Detect which cell encompasses the target text, then output its [X, Y] center coordinate. 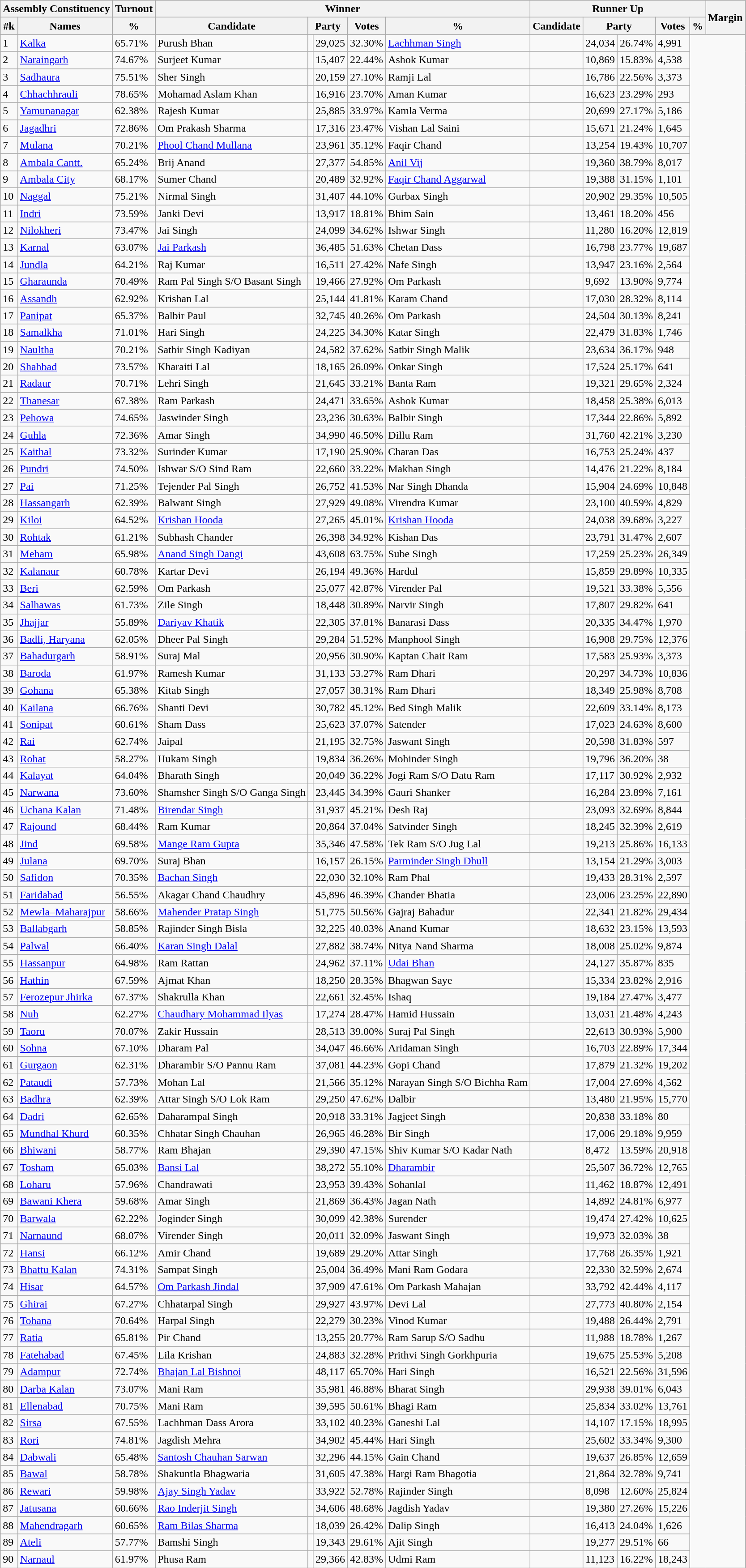
34,047 [330, 1048]
Kartar Devi [232, 571]
37 [9, 656]
36.17% [636, 350]
44.23% [367, 1065]
39 [9, 690]
34.92% [367, 537]
Hansi [65, 1252]
Ferozepur Jhirka [65, 997]
Mange Ram Gupta [232, 844]
81 [9, 1406]
#k [9, 26]
13.90% [636, 282]
65.70% [367, 1372]
26.42% [367, 1525]
Shahbad [65, 367]
33,102 [330, 1423]
Nirmal Singh [232, 196]
3,477 [673, 997]
69.70% [134, 861]
Suraj Bhan [232, 861]
27.26% [636, 1508]
Kamla Verma [458, 111]
8,708 [673, 690]
13 [9, 248]
28,513 [330, 1031]
25.98% [636, 690]
Harpal Singh [232, 1321]
Balbir Singh [458, 418]
Gain Chand [458, 1457]
39,595 [330, 1406]
45.12% [367, 707]
29,434 [673, 912]
11,123 [600, 1559]
29.20% [367, 1252]
23.29% [636, 94]
15,226 [673, 1508]
48,117 [330, 1372]
68.17% [134, 179]
64.04% [134, 776]
46.39% [367, 895]
2,607 [673, 537]
5,556 [673, 588]
Kaithal [65, 452]
Attar Singh S/O Lok Ram [232, 1099]
Ram Bilas Sharma [232, 1525]
26,752 [330, 486]
74.65% [134, 418]
Gauri Shanker [458, 793]
51.52% [367, 639]
26.35% [636, 1252]
38.31% [367, 690]
4,829 [673, 503]
31,407 [330, 196]
Darba Kalan [65, 1389]
33.14% [636, 707]
46.88% [367, 1389]
Birendar Singh [232, 810]
Chaudhary Mohammad Ilyas [232, 1014]
65.48% [134, 1457]
29,938 [600, 1389]
Bir Singh [458, 1133]
21,195 [330, 741]
Amir Chand [232, 1252]
23.82% [636, 980]
Badli, Haryana [65, 639]
60.35% [134, 1133]
3,230 [673, 435]
23,445 [330, 793]
19,360 [600, 162]
32.30% [367, 43]
19 [9, 350]
54.85% [367, 162]
6 [9, 128]
6,043 [673, 1389]
Chhatarpal Singh [232, 1304]
12,491 [673, 1184]
5,186 [673, 111]
Jatusana [65, 1508]
30,099 [330, 1218]
24,962 [330, 963]
36,485 [330, 248]
Anand Singh Dangi [232, 554]
Attar Singh [458, 1252]
27,265 [330, 520]
Aridaman Singh [458, 1048]
16,133 [673, 844]
15,334 [600, 980]
31.15% [636, 179]
1,626 [673, 1525]
52 [9, 912]
25,602 [600, 1440]
22,341 [600, 912]
1,267 [673, 1338]
51,775 [330, 912]
44.15% [367, 1457]
Onkar Singh [458, 367]
55 [9, 963]
6,013 [673, 401]
12,376 [673, 639]
42.38% [367, 1218]
28 [9, 503]
Mewla–Maharajpur [65, 912]
32.75% [367, 741]
Virender Pal [458, 588]
63.07% [134, 248]
72.74% [134, 1372]
15,859 [600, 571]
Fatehabad [65, 1355]
8,098 [600, 1491]
58.78% [134, 1474]
Nitya Nand Sharma [458, 946]
31,760 [600, 435]
Shakrulla Khan [232, 997]
Sirsa [65, 1423]
25,834 [600, 1406]
Chetan Dass [458, 248]
Akagar Chand Chaudhry [232, 895]
22,330 [600, 1269]
Janki Devi [232, 214]
26,965 [330, 1133]
22,661 [330, 997]
29,250 [330, 1099]
Bharath Singh [232, 776]
Salhawas [65, 605]
21.32% [636, 1065]
23 [9, 418]
33.18% [636, 1116]
Pehowa [65, 418]
22,305 [330, 622]
38.74% [367, 946]
Gharaunda [65, 282]
15,407 [330, 60]
Ajmat Khan [232, 980]
27.69% [636, 1082]
12,659 [673, 1457]
63.75% [367, 554]
40.23% [367, 1423]
28.32% [636, 299]
16,798 [600, 248]
30.93% [636, 1031]
Tosham [65, 1167]
74.67% [134, 60]
1,101 [673, 179]
2,674 [673, 1269]
27.92% [367, 282]
Kiloi [65, 520]
23,100 [600, 503]
Ram Bhajan [232, 1150]
20,489 [330, 179]
16,623 [600, 94]
58.85% [134, 929]
31 [9, 554]
23.47% [367, 128]
45 [9, 793]
Beri [65, 588]
32.45% [367, 997]
Ram Phal [458, 878]
Hassangarh [65, 503]
17,316 [330, 128]
56.55% [134, 895]
30.13% [636, 316]
13,593 [673, 929]
2,324 [673, 384]
11,462 [600, 1184]
53.27% [367, 673]
Kishan Das [458, 537]
Ganeshi Lal [458, 1423]
21.82% [636, 912]
Sadhaura [65, 77]
32,296 [330, 1457]
Faqir Chand Aggarwal [458, 179]
2,154 [673, 1304]
22.89% [636, 1048]
47.62% [367, 1099]
23.15% [636, 929]
Faridabad [65, 895]
44.10% [367, 196]
2,932 [673, 776]
Lachhman Dass Arora [232, 1423]
13,031 [600, 1014]
Kalanaur [65, 571]
20,297 [600, 673]
16,284 [600, 793]
18.81% [367, 214]
Narayan Singh S/O Bichha Ram [458, 1082]
Uchana Kalan [65, 810]
48 [9, 844]
19,796 [600, 759]
22,890 [673, 895]
69 [9, 1201]
Vishan Lal Saini [458, 128]
Narnaund [65, 1235]
18.87% [636, 1184]
34.73% [636, 673]
Banarasi Dass [458, 622]
12.60% [636, 1491]
72.86% [134, 128]
Suraj Mal [232, 656]
Vinod Kumar [458, 1321]
88 [9, 1525]
32.92% [367, 179]
Karan Singh Dalal [232, 946]
11,280 [600, 231]
24.81% [636, 1201]
62.31% [134, 1065]
3,003 [673, 861]
1,921 [673, 1252]
67.45% [134, 1355]
17,807 [600, 605]
9,959 [673, 1133]
29.65% [636, 384]
Brij Anand [232, 162]
25,623 [330, 724]
56 [9, 980]
4,538 [673, 60]
17,274 [330, 1014]
37,909 [330, 1286]
48.68% [367, 1508]
42.87% [367, 588]
8,173 [673, 707]
24,127 [600, 963]
Gajraj Bahadur [458, 912]
86 [9, 1491]
43.97% [367, 1304]
34.30% [367, 333]
Safidon [65, 878]
Rori [65, 1440]
19,637 [600, 1457]
23.16% [636, 265]
35,346 [330, 844]
Ratia [65, 1338]
15 [9, 282]
71.25% [134, 486]
Sohanlal [458, 1184]
23.25% [636, 895]
67.38% [134, 401]
Hisar [65, 1286]
42 [9, 741]
Dalip Singh [458, 1525]
5 [9, 111]
1,645 [673, 128]
15,770 [673, 1099]
Surender [458, 1218]
47.38% [367, 1474]
3,227 [673, 520]
Panipat [65, 316]
10,869 [600, 60]
19,521 [600, 588]
Palwal [65, 946]
29.82% [636, 605]
20,838 [600, 1116]
20.77% [367, 1338]
19,834 [330, 759]
33.22% [367, 469]
Virendra Kumar [458, 503]
42.83% [367, 1559]
62.74% [134, 741]
35,981 [330, 1389]
74.31% [134, 1269]
25.86% [636, 844]
Naggal [65, 196]
25,077 [330, 588]
24,504 [600, 316]
75 [9, 1304]
21.48% [636, 1014]
19,689 [330, 1252]
13,947 [600, 265]
Bhajan Lal Bishnoi [232, 1372]
29.89% [636, 571]
51.63% [367, 248]
79 [9, 1372]
82 [9, 1423]
Jaswinder Singh [232, 418]
17,117 [600, 776]
16,511 [330, 265]
Prithvi Singh Gorkhpuria [458, 1355]
47.15% [367, 1150]
Udai Bhan [458, 963]
57.96% [134, 1184]
57 [9, 997]
40.26% [367, 316]
20,956 [330, 656]
58.77% [134, 1150]
46.66% [367, 1048]
33.34% [636, 1440]
64.57% [134, 1286]
67 [9, 1167]
Lehri Singh [232, 384]
24,225 [330, 333]
14,476 [600, 469]
45,896 [330, 895]
2,564 [673, 265]
Sumer Chand [232, 179]
Charan Das [458, 452]
Zile Singh [232, 605]
24,038 [600, 520]
Jagdish Yadav [458, 1508]
21,869 [330, 1201]
2 [9, 60]
68.44% [134, 827]
10,505 [673, 196]
84 [9, 1457]
Ishaq [458, 997]
Nuh [65, 1014]
9,741 [673, 1474]
33.97% [367, 111]
19,433 [600, 878]
Jai Singh [232, 231]
16,521 [600, 1372]
Sher Singh [232, 77]
76 [9, 1321]
33,792 [600, 1286]
32.28% [367, 1355]
12 [9, 231]
30 [9, 537]
32.09% [367, 1235]
Assembly Constituency [56, 9]
90 [9, 1559]
23,634 [600, 350]
16,413 [600, 1525]
33.31% [367, 1116]
62.22% [134, 1218]
Zakir Hussain [232, 1031]
19,675 [600, 1355]
Radaur [65, 384]
Jai Parkash [232, 248]
25.53% [636, 1355]
39.01% [636, 1389]
52.78% [367, 1491]
Satbir Singh Malik [458, 350]
Daharampal Singh [232, 1116]
30.90% [367, 656]
Manphool Singh [458, 639]
Jaipal [232, 741]
71.01% [134, 333]
Bhagi Ram [458, 1406]
2,916 [673, 980]
27 [9, 486]
65.38% [134, 690]
13.59% [636, 1150]
29.18% [636, 1133]
58.91% [134, 656]
Loharu [65, 1184]
Bhagwan Saye [458, 980]
Ajay Singh Yadav [232, 1491]
16,916 [330, 94]
62.27% [134, 1014]
31.47% [636, 537]
Chandrawati [232, 1184]
18,165 [330, 367]
Ajit Singh [458, 1542]
17,768 [600, 1252]
64.98% [134, 963]
23,791 [600, 537]
5,208 [673, 1355]
20,049 [330, 776]
597 [673, 741]
89 [9, 1542]
17,004 [600, 1082]
9 [9, 179]
32.39% [636, 827]
30.92% [636, 776]
Bhiwani [65, 1150]
Bhim Sain [458, 214]
22.86% [636, 418]
Ram Rattan [232, 963]
13,255 [330, 1338]
Mahendragarh [65, 1525]
1,746 [673, 333]
8,241 [673, 316]
34 [9, 605]
Dadri [65, 1116]
Bansi Lal [232, 1167]
28.47% [367, 1014]
Adampur [65, 1372]
60.66% [134, 1508]
25,885 [330, 111]
Mulana [65, 145]
17.15% [636, 1423]
26.44% [636, 1321]
Ballabgarh [65, 929]
32.03% [636, 1235]
17,583 [600, 656]
20,335 [600, 622]
59.98% [134, 1491]
15,904 [600, 486]
22,660 [330, 469]
Pataudi [65, 1082]
24,883 [330, 1355]
74 [9, 1286]
40.80% [636, 1304]
74.81% [134, 1440]
11 [9, 214]
22 [9, 401]
Dalbir [458, 1099]
47 [9, 827]
70.64% [134, 1321]
38.79% [636, 162]
73.32% [134, 452]
50.61% [367, 1406]
70.35% [134, 878]
25.90% [367, 452]
75.51% [134, 77]
20,864 [330, 827]
Phool Chand Mullana [232, 145]
33 [9, 588]
37.07% [367, 724]
34.62% [367, 231]
835 [673, 963]
62.59% [134, 588]
36.43% [367, 1201]
21.95% [636, 1099]
25,004 [330, 1269]
37.04% [367, 827]
27,057 [330, 690]
23,093 [600, 810]
73.59% [134, 214]
25,144 [330, 299]
40.59% [636, 503]
2,791 [673, 1321]
65.81% [134, 1338]
19,466 [330, 282]
9,692 [600, 282]
69.58% [134, 844]
Ram Sarup S/O Sadhu [458, 1338]
18,458 [600, 401]
1,970 [673, 622]
62.38% [134, 111]
60.65% [134, 1525]
Surinder Kumar [232, 452]
62.92% [134, 299]
16,157 [330, 861]
19,213 [600, 844]
67.27% [134, 1304]
45.21% [367, 810]
Faqir Chand [458, 145]
Mohan Lal [232, 1082]
18,349 [600, 690]
Dharam Pal [232, 1048]
36.22% [367, 776]
Bed Singh Malik [458, 707]
Satender [458, 724]
Kaptan Chait Ram [458, 656]
Meham [65, 554]
Anand Kumar [458, 929]
Ram Kumar [232, 827]
10,335 [673, 571]
22,030 [330, 878]
33,922 [330, 1491]
21.22% [636, 469]
13,761 [673, 1406]
456 [673, 214]
Bamshi Singh [232, 1542]
19,388 [600, 179]
Mani Ram Godara [458, 1269]
70 [9, 1218]
Subhash Chander [232, 537]
66.40% [134, 946]
30.63% [367, 418]
Jogi Ram S/O Datu Ram [458, 776]
71.48% [134, 810]
9,774 [673, 282]
Kalka [65, 43]
36 [9, 639]
62.05% [134, 639]
Nar Singh Dhanda [458, 486]
25,507 [600, 1167]
20,902 [600, 196]
27,773 [600, 1304]
25.17% [636, 367]
42.44% [636, 1286]
47.61% [367, 1286]
Bahadurgarh [65, 656]
72 [9, 1252]
Gurbax Singh [458, 196]
Surjeet Kumar [232, 60]
Hamid Hussain [458, 1014]
70.49% [134, 282]
32,745 [330, 316]
Jagan Nath [458, 1201]
21,566 [330, 1082]
948 [673, 350]
Jhajjar [65, 622]
19,321 [600, 384]
Udmi Ram [458, 1559]
Satbir Singh Kadiyan [232, 350]
27.47% [636, 997]
7,161 [673, 793]
31,133 [330, 673]
Margin [725, 17]
39.00% [367, 1031]
8,844 [673, 810]
Lachhman Singh [458, 43]
20,598 [600, 741]
17,030 [600, 299]
5,892 [673, 418]
Mohamad Aslam Khan [232, 94]
58.66% [134, 912]
14,107 [600, 1423]
Hukam Singh [232, 759]
23.70% [367, 94]
Ambala Cantt. [65, 162]
Rohtak [65, 537]
23.77% [636, 248]
Kitab Singh [232, 690]
34,902 [330, 1440]
18,008 [600, 946]
9,300 [673, 1440]
Katar Singh [458, 333]
19.43% [636, 145]
36.26% [367, 759]
46 [9, 810]
Taoru [65, 1031]
Devi Lal [458, 1304]
27,929 [330, 503]
Jagdish Mehra [232, 1440]
Hassanpur [65, 963]
Satvinder Singh [458, 827]
Narvir Singh [458, 605]
78.65% [134, 94]
Hargi Ram Bhagotia [458, 1474]
34,990 [330, 435]
2,597 [673, 878]
67.59% [134, 980]
Assandh [65, 299]
47.58% [367, 844]
18,632 [600, 929]
34.47% [636, 622]
31,937 [330, 810]
27.17% [636, 111]
7 [9, 145]
60.78% [134, 571]
24 [9, 435]
Jagjeet Singh [458, 1116]
Rao Inderjit Singh [232, 1508]
Turnout [134, 9]
50.56% [367, 912]
58.27% [134, 759]
70.71% [134, 384]
8,184 [673, 469]
Joginder Singh [232, 1218]
28.31% [636, 878]
66.76% [134, 707]
Narwana [65, 793]
46.50% [367, 435]
18,995 [673, 1423]
70.07% [134, 1031]
14 [9, 265]
43 [9, 759]
25.24% [636, 452]
Hathin [65, 980]
Bharat Singh [458, 1389]
11,988 [600, 1338]
62 [9, 1082]
4,991 [673, 43]
Dharambir [458, 1167]
10,625 [673, 1218]
29.61% [367, 1542]
26,194 [330, 571]
Karam Chand [458, 299]
55.10% [367, 1167]
41.81% [367, 299]
17,524 [600, 367]
20,699 [600, 111]
Sham Dass [232, 724]
19,343 [330, 1542]
57.77% [134, 1542]
21.29% [636, 861]
Santosh Chauhan Sarwan [232, 1457]
75.21% [134, 196]
18,448 [330, 605]
18,039 [330, 1525]
Om Parkash Jindal [232, 1286]
21 [9, 384]
29,927 [330, 1304]
16,786 [600, 77]
Rohat [65, 759]
Banta Ram [458, 384]
16,908 [600, 639]
32.69% [636, 810]
13,480 [600, 1099]
24,582 [330, 350]
Chander Bhatia [458, 895]
37.81% [367, 622]
32 [9, 571]
37.11% [367, 963]
34,606 [330, 1508]
67.10% [134, 1048]
73 [9, 1269]
Julana [65, 861]
Balwant Singh [232, 503]
32.78% [636, 1474]
Guhla [65, 435]
10,836 [673, 673]
Chhatar Singh Chauhan [232, 1133]
Yamunanagar [65, 111]
Suraj Pal Singh [458, 1031]
9,874 [673, 946]
Thanesar [65, 401]
66.12% [134, 1252]
Nafe Singh [458, 265]
36.72% [636, 1167]
22,609 [600, 707]
58 [9, 1014]
15.83% [636, 60]
40 [9, 707]
29,390 [330, 1150]
Dharambir S/O Pannu Ram [232, 1065]
32.10% [367, 878]
33.21% [367, 384]
Samalkha [65, 333]
13,461 [600, 214]
23,006 [600, 895]
17 [9, 316]
67.37% [134, 997]
5,900 [673, 1031]
68 [9, 1184]
64 [9, 1116]
45.01% [367, 520]
Ellenabad [65, 1406]
Kailana [65, 707]
Baroda [65, 673]
Aman Kumar [458, 94]
32,225 [330, 929]
Sonipat [65, 724]
42.21% [636, 435]
55.89% [134, 622]
63 [9, 1099]
37.62% [367, 350]
46.28% [367, 1133]
39.68% [636, 520]
38,272 [330, 1167]
Shamsher Singh S/O Ganga Singh [232, 793]
74.50% [134, 469]
Ram Parkash [232, 401]
41 [9, 724]
Purush Bhan [232, 43]
18.78% [636, 1338]
73.57% [134, 367]
26,349 [673, 554]
21,645 [330, 384]
293 [673, 94]
50 [9, 878]
83 [9, 1440]
Rajesh Kumar [232, 111]
25.02% [636, 946]
65.24% [134, 162]
61.21% [134, 537]
Lila Krishan [232, 1355]
26 [9, 469]
43,608 [330, 554]
44 [9, 776]
Runner Up [618, 9]
4 [9, 94]
18,245 [600, 827]
Kalayat [65, 776]
59.68% [134, 1201]
Ateli [65, 1542]
29 [9, 520]
33.38% [636, 588]
26.74% [636, 43]
65.37% [134, 316]
Raj Kumar [232, 265]
Sohna [65, 1048]
29.51% [636, 1542]
Indri [65, 214]
68.07% [134, 1235]
35 [9, 622]
Mahender Pratap Singh [232, 912]
87 [9, 1508]
30.23% [367, 1321]
25 [9, 452]
51 [9, 895]
Dariyav Khatik [232, 622]
35.87% [636, 963]
Tohana [65, 1321]
62.65% [134, 1116]
18.20% [636, 214]
18,243 [673, 1559]
Rai [65, 741]
Ram Pal Singh S/O Basant Singh [232, 282]
Anil Vij [458, 162]
6,977 [673, 1201]
71 [9, 1235]
Gopi Chand [458, 1065]
10,707 [673, 145]
Rajinder Singh [458, 1491]
Krishan Lal [232, 299]
19,474 [600, 1218]
Virender Singh [232, 1235]
Badhra [65, 1099]
24.69% [636, 486]
73.47% [134, 231]
Parminder Singh Dhull [458, 861]
24,099 [330, 231]
65.03% [134, 1167]
36.49% [367, 1269]
Om Prakash Sharma [232, 128]
Narnaul [65, 1559]
65 [9, 1133]
13,254 [600, 145]
57.73% [134, 1082]
37,081 [330, 1065]
Rewari [65, 1491]
41.53% [367, 486]
Om Parkash Mahajan [458, 1286]
32.59% [636, 1269]
17,190 [330, 452]
49.36% [367, 571]
Ambala City [65, 179]
12,819 [673, 231]
65.71% [134, 43]
24.63% [636, 724]
78 [9, 1355]
Ramesh Kumar [232, 673]
19,973 [600, 1235]
25,824 [673, 1491]
45.44% [367, 1440]
72.36% [134, 435]
8,017 [673, 162]
25.23% [636, 554]
Bawani Khera [65, 1201]
30.89% [367, 605]
19,380 [600, 1508]
24,034 [600, 43]
60 [9, 1048]
23,236 [330, 418]
16.22% [636, 1559]
Rajound [65, 827]
64.52% [134, 520]
Tejender Pal Singh [232, 486]
Kharaiti Lal [232, 367]
20,011 [330, 1235]
15,671 [600, 128]
Sampat Singh [232, 1269]
24,471 [330, 401]
8,472 [600, 1150]
60.61% [134, 724]
39.43% [367, 1184]
Rajinder Singh Bisla [232, 929]
31,605 [330, 1474]
Names [65, 26]
61.73% [134, 605]
33.02% [636, 1406]
Winner [343, 9]
21,864 [600, 1474]
34.39% [367, 793]
17,006 [600, 1133]
18 [9, 333]
27.10% [367, 77]
Pai [65, 486]
Hardul [458, 571]
17,259 [600, 554]
3 [9, 77]
Mohinder Singh [458, 759]
17,879 [600, 1065]
8,114 [673, 299]
Naraingarh [65, 60]
Bhattu Kalan [65, 1269]
Naultha [65, 350]
Ghirai [65, 1304]
Makhan Singh [458, 469]
Ishwar Singh [458, 231]
25.93% [636, 656]
10 [9, 196]
Phusa Ram [232, 1559]
Jundla [65, 265]
13,154 [600, 861]
22,613 [600, 1031]
36.20% [636, 759]
Ishwar S/O Sind Ram [232, 469]
4,243 [673, 1014]
59 [9, 1031]
26.09% [367, 367]
Shakuntla Bhagwaria [232, 1474]
77 [9, 1338]
8 [9, 162]
Jagadhri [65, 128]
Gohana [65, 690]
1 [9, 43]
26.85% [636, 1457]
67.55% [134, 1423]
16 [9, 299]
437 [673, 452]
65.98% [134, 554]
Pir Chand [232, 1338]
23,953 [330, 1184]
Pundri [65, 469]
29,284 [330, 639]
85 [9, 1474]
Balbir Paul [232, 316]
22,279 [330, 1321]
30,782 [330, 707]
20 [9, 367]
64.21% [134, 265]
49 [9, 861]
10,848 [673, 486]
29.35% [636, 196]
Dabwali [65, 1457]
Shiv Kumar S/O Kadar Nath [458, 1150]
Ramji Lal [458, 77]
21.24% [636, 128]
54 [9, 946]
Chhachhrauli [65, 94]
Gurgaon [65, 1065]
16,753 [600, 452]
Tek Ram S/O Jug Lal [458, 844]
19,687 [673, 248]
25.38% [636, 401]
23.89% [636, 793]
70.75% [134, 1406]
Jind [65, 844]
Karnal [65, 248]
Bawal [65, 1474]
Desh Raj [458, 810]
26.15% [367, 861]
73.60% [134, 793]
27,377 [330, 162]
31,596 [673, 1372]
19,277 [600, 1542]
14,892 [600, 1201]
49.08% [367, 503]
29,025 [330, 43]
Nilokheri [65, 231]
19,488 [600, 1321]
73.07% [134, 1389]
17,023 [600, 724]
18,250 [330, 980]
Mundhal Khurd [65, 1133]
22,479 [600, 333]
22.44% [367, 60]
53 [9, 929]
28.35% [367, 980]
8,600 [673, 724]
Shanti Devi [232, 707]
4,117 [673, 1286]
24.04% [636, 1525]
27,882 [330, 946]
29,366 [330, 1559]
19,184 [600, 997]
26,398 [330, 537]
13,917 [330, 214]
40.03% [367, 929]
Sube Singh [458, 554]
Dheer Pal Singh [232, 639]
Barwala [65, 1218]
Dillu Ram [458, 435]
33.65% [367, 401]
23,961 [330, 145]
4,562 [673, 1082]
12,765 [673, 1167]
16.20% [636, 231]
19,202 [673, 1065]
2,619 [673, 827]
Bachan Singh [232, 878]
20,159 [330, 77]
16,703 [600, 1048]
29.75% [636, 639]
61 [9, 1065]
